From the cell containing the given text, extract its center point as (x, y) coordinate. 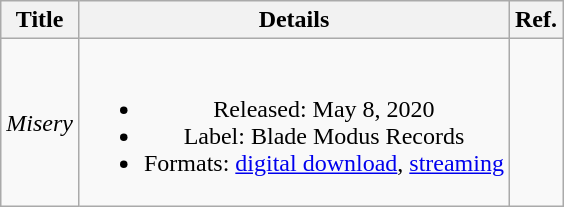
Ref. (536, 20)
Title (40, 20)
Released: May 8, 2020Label: Blade Modus RecordsFormats: digital download, streaming (294, 122)
Misery (40, 122)
Details (294, 20)
